Pinpoint the cell where the given text exists, returning its [X, Y] midpoint coordinate. 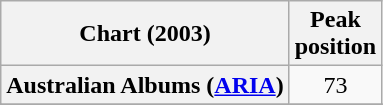
Australian Albums (ARIA) [145, 85]
73 [335, 85]
Peakposition [335, 34]
Chart (2003) [145, 34]
